For the text-containing cell, return its midpoint in [X, Y] coordinate format. 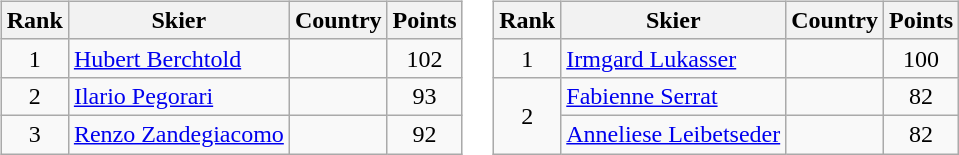
Anneliese Leibetseder [674, 134]
100 [920, 58]
3 [34, 134]
Ilario Pegorari [178, 96]
102 [424, 58]
Fabienne Serrat [674, 96]
Hubert Berchtold [178, 58]
Renzo Zandegiacomo [178, 134]
Irmgard Lukasser [674, 58]
92 [424, 134]
93 [424, 96]
